Capture the cell that displays the provided text and extract its [x, y] central coordinate. 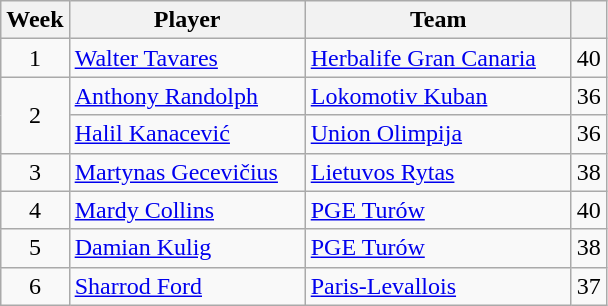
Lokomotiv Kuban [438, 96]
Walter Tavares [187, 58]
2 [35, 115]
5 [35, 248]
Week [35, 20]
Herbalife Gran Canaria [438, 58]
6 [35, 286]
Anthony Randolph [187, 96]
Mardy Collins [187, 210]
Damian Kulig [187, 248]
Halil Kanacević [187, 134]
1 [35, 58]
Team [438, 20]
Player [187, 20]
4 [35, 210]
Martynas Gecevičius [187, 172]
Lietuvos Rytas [438, 172]
Sharrod Ford [187, 286]
Paris-Levallois [438, 286]
37 [588, 286]
Union Olimpija [438, 134]
3 [35, 172]
